Search for the cell housing the specified text and yield its (X, Y) center coordinate. 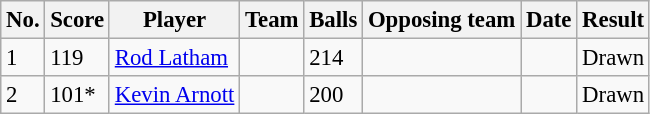
No. (23, 20)
1 (23, 58)
119 (78, 58)
Balls (334, 20)
214 (334, 58)
Result (614, 20)
Opposing team (442, 20)
Rod Latham (174, 58)
Team (272, 20)
Score (78, 20)
Date (549, 20)
Player (174, 20)
200 (334, 95)
2 (23, 95)
101* (78, 95)
Kevin Arnott (174, 95)
